Extract the [X, Y] coordinate from the center of the cell holding the provided text.  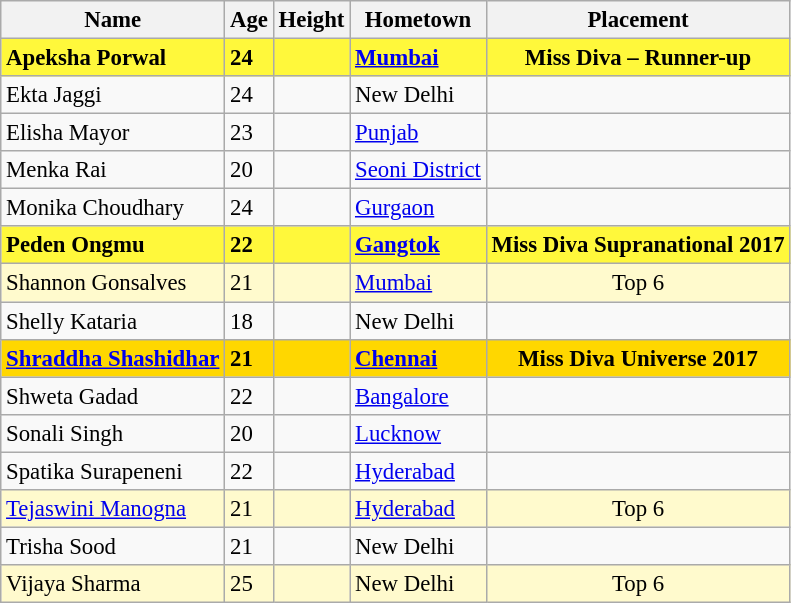
Trisha Sood [113, 546]
Lucknow [418, 433]
Peden Ongmu [113, 245]
Age [250, 20]
Punjab [418, 133]
Bangalore [418, 396]
Ekta Jaggi [113, 95]
Miss Diva Supranational 2017 [638, 245]
Hometown [418, 20]
Menka Rai [113, 170]
Miss Diva Universe 2017 [638, 358]
Spatika Surapeneni [113, 471]
Height [311, 20]
25 [250, 584]
Shweta Gadad [113, 396]
Seoni District [418, 170]
Chennai [418, 358]
Sonali Singh [113, 433]
Gangtok [418, 245]
Miss Diva – Runner-up [638, 58]
Gurgaon [418, 208]
Name [113, 20]
Monika Choudhary [113, 208]
Tejaswini Manogna [113, 509]
Shannon Gonsalves [113, 283]
18 [250, 321]
Apeksha Porwal [113, 58]
23 [250, 133]
Shraddha Shashidhar [113, 358]
Placement [638, 20]
Vijaya Sharma [113, 584]
Shelly Kataria [113, 321]
Elisha Mayor [113, 133]
